From the cell containing the given text, extract its center point as [X, Y] coordinate. 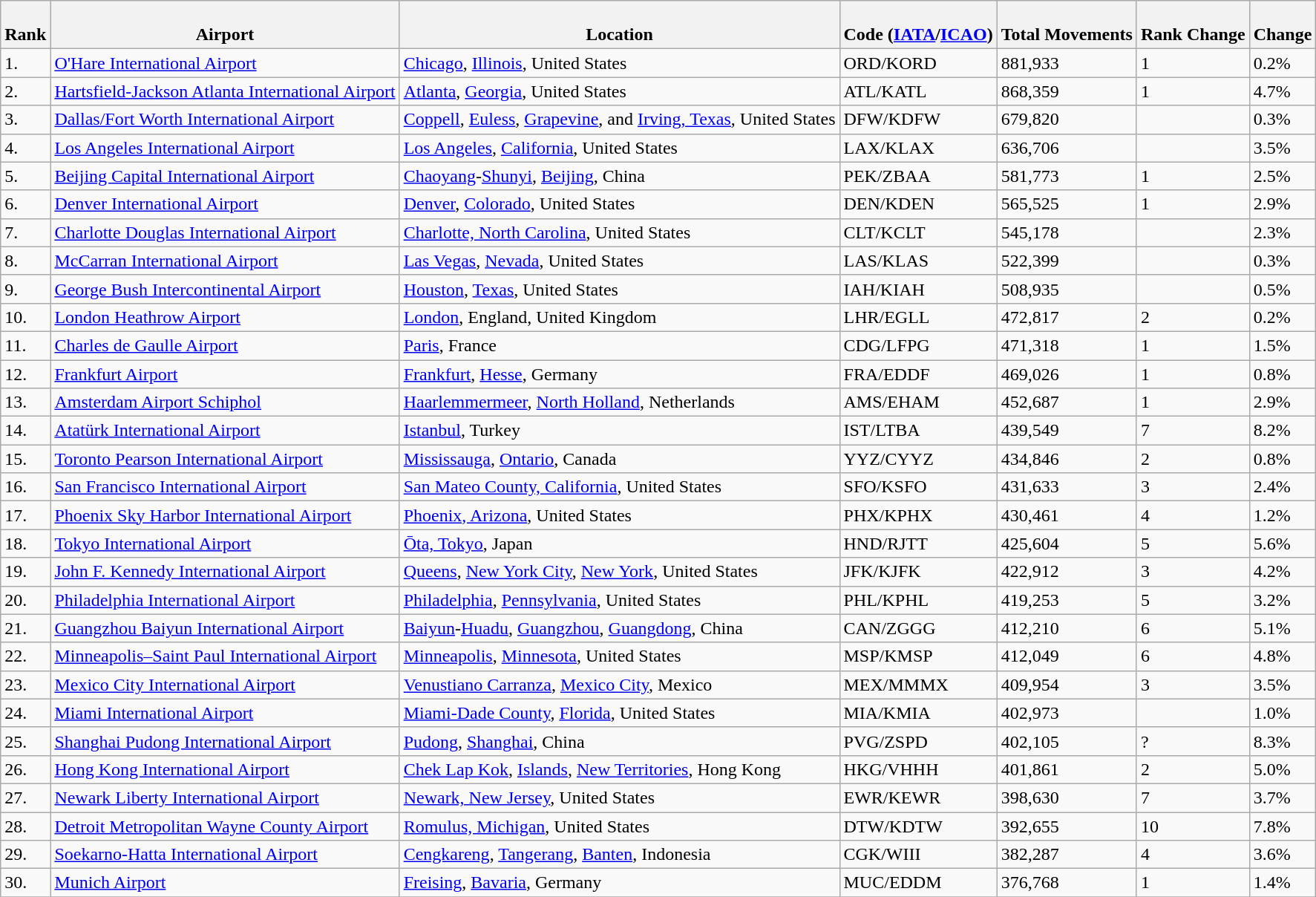
MEX/MMMX [918, 685]
AMS/EHAM [918, 402]
8.3% [1283, 741]
17. [25, 515]
LAX/KLAX [918, 148]
Venustiano Carranza, Mexico City, Mexico [619, 685]
Airport [225, 25]
27. [25, 797]
565,525 [1067, 204]
10. [25, 317]
5.1% [1283, 628]
Las Vegas, Nevada, United States [619, 261]
Hong Kong International Airport [225, 769]
FRA/EDDF [918, 374]
Romulus, Michigan, United States [619, 826]
DFW/KDFW [918, 120]
419,253 [1067, 600]
PHL/KPHL [918, 600]
430,461 [1067, 515]
George Bush Intercontinental Airport [225, 289]
12. [25, 374]
19. [25, 572]
431,633 [1067, 487]
DEN/KDEN [918, 204]
London, England, United Kingdom [619, 317]
1.4% [1283, 883]
Shanghai Pudong International Airport [225, 741]
2.5% [1283, 176]
Toronto Pearson International Airport [225, 459]
Dallas/Fort Worth International Airport [225, 120]
IAH/KIAH [918, 289]
1.2% [1283, 515]
HND/RJTT [918, 544]
24. [25, 713]
CGK/WIII [918, 855]
London Heathrow Airport [225, 317]
Mexico City International Airport [225, 685]
3.6% [1283, 855]
Chaoyang-Shunyi, Beijing, China [619, 176]
14. [25, 431]
Rank Change [1193, 25]
Pudong, Shanghai, China [619, 741]
1.5% [1283, 345]
0.5% [1283, 289]
DTW/KDTW [918, 826]
401,861 [1067, 769]
20. [25, 600]
Phoenix Sky Harbor International Airport [225, 515]
522,399 [1067, 261]
5. [25, 176]
412,049 [1067, 656]
JFK/KJFK [918, 572]
Soekarno-Hatta International Airport [225, 855]
PHX/KPHX [918, 515]
? [1193, 741]
Philadelphia, Pennsylvania, United States [619, 600]
4. [25, 148]
3. [25, 120]
472,817 [1067, 317]
1. [25, 63]
Philadelphia International Airport [225, 600]
15. [25, 459]
Denver International Airport [225, 204]
Atlanta, Georgia, United States [619, 91]
McCarran International Airport [225, 261]
9. [25, 289]
1.0% [1283, 713]
11. [25, 345]
22. [25, 656]
Amsterdam Airport Schiphol [225, 402]
Istanbul, Turkey [619, 431]
MUC/EDDM [918, 883]
Total Movements [1067, 25]
Paris, France [619, 345]
PEK/ZBAA [918, 176]
376,768 [1067, 883]
7. [25, 232]
Code (IATA/ICAO) [918, 25]
402,105 [1067, 741]
Rank [25, 25]
7.8% [1283, 826]
HKG/VHHH [918, 769]
3.2% [1283, 600]
EWR/KEWR [918, 797]
5.0% [1283, 769]
422,912 [1067, 572]
Frankfurt, Hesse, Germany [619, 374]
Location [619, 25]
Charlotte Douglas International Airport [225, 232]
4.7% [1283, 91]
Minneapolis, Minnesota, United States [619, 656]
Minneapolis–Saint Paul International Airport [225, 656]
YYZ/CYYZ [918, 459]
5.6% [1283, 544]
John F. Kennedy International Airport [225, 572]
434,846 [1067, 459]
ORD/KORD [918, 63]
Chicago, Illinois, United States [619, 63]
Freising, Bavaria, Germany [619, 883]
452,687 [1067, 402]
Los Angeles International Airport [225, 148]
Coppell, Euless, Grapevine, and Irving, Texas, United States [619, 120]
Miami-Dade County, Florida, United States [619, 713]
2.4% [1283, 487]
Detroit Metropolitan Wayne County Airport [225, 826]
Phoenix, Arizona, United States [619, 515]
Newark, New Jersey, United States [619, 797]
636,706 [1067, 148]
Miami International Airport [225, 713]
Queens, New York City, New York, United States [619, 572]
29. [25, 855]
Baiyun-Huadu, Guangzhou, Guangdong, China [619, 628]
3.7% [1283, 797]
MSP/KMSP [918, 656]
25. [25, 741]
2.3% [1283, 232]
8. [25, 261]
469,026 [1067, 374]
Haarlemmermeer, North Holland, Netherlands [619, 402]
CAN/ZGGG [918, 628]
425,604 [1067, 544]
ATL/KATL [918, 91]
4.2% [1283, 572]
LHR/EGLL [918, 317]
13. [25, 402]
Ōta, Tokyo, Japan [619, 544]
Charles de Gaulle Airport [225, 345]
581,773 [1067, 176]
Newark Liberty International Airport [225, 797]
23. [25, 685]
Los Angeles, California, United States [619, 148]
Frankfurt Airport [225, 374]
Munich Airport [225, 883]
868,359 [1067, 91]
398,630 [1067, 797]
Guangzhou Baiyun International Airport [225, 628]
412,210 [1067, 628]
18. [25, 544]
28. [25, 826]
26. [25, 769]
382,287 [1067, 855]
409,954 [1067, 685]
Mississauga, Ontario, Canada [619, 459]
Denver, Colorado, United States [619, 204]
PVG/ZSPD [918, 741]
CLT/KCLT [918, 232]
Charlotte, North Carolina, United States [619, 232]
545,178 [1067, 232]
439,549 [1067, 431]
Cengkareng, Tangerang, Banten, Indonesia [619, 855]
6. [25, 204]
4.8% [1283, 656]
471,318 [1067, 345]
SFO/KSFO [918, 487]
Tokyo International Airport [225, 544]
21. [25, 628]
402,973 [1067, 713]
MIA/KMIA [918, 713]
Atatürk International Airport [225, 431]
881,933 [1067, 63]
Houston, Texas, United States [619, 289]
10 [1193, 826]
IST/LTBA [918, 431]
Beijing Capital International Airport [225, 176]
392,655 [1067, 826]
LAS/KLAS [918, 261]
San Francisco International Airport [225, 487]
2. [25, 91]
Chek Lap Kok, Islands, New Territories, Hong Kong [619, 769]
16. [25, 487]
O'Hare International Airport [225, 63]
8.2% [1283, 431]
San Mateo County, California, United States [619, 487]
Hartsfield-Jackson Atlanta International Airport [225, 91]
Change [1283, 25]
679,820 [1067, 120]
30. [25, 883]
CDG/LFPG [918, 345]
508,935 [1067, 289]
